Determine the (x, y) coordinate at the center of the cell enclosing the given text.  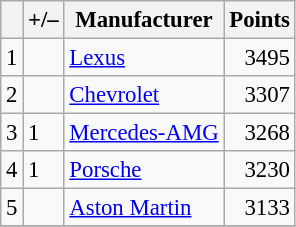
Lexus (144, 58)
Chevrolet (144, 95)
3 (12, 133)
Porsche (144, 170)
3268 (260, 133)
Points (260, 20)
Aston Martin (144, 208)
+/– (44, 20)
Manufacturer (144, 20)
2 (12, 95)
3307 (260, 95)
3230 (260, 170)
5 (12, 208)
3133 (260, 208)
4 (12, 170)
3495 (260, 58)
Mercedes-AMG (144, 133)
